Capture the cell that displays the provided text and extract its [X, Y] central coordinate. 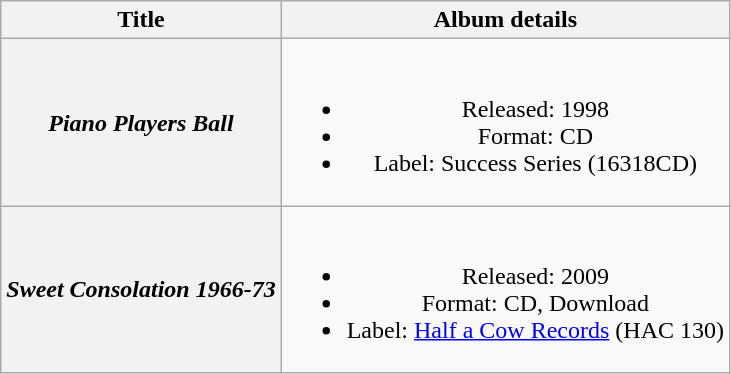
Title [141, 20]
Released: 1998Format: CDLabel: Success Series (16318CD) [505, 122]
Released: 2009Format: CD, DownloadLabel: Half a Cow Records (HAC 130) [505, 290]
Album details [505, 20]
Piano Players Ball [141, 122]
Sweet Consolation 1966-73 [141, 290]
